Return the (x, y) coordinate for the center point of the cell that contains the specified text.  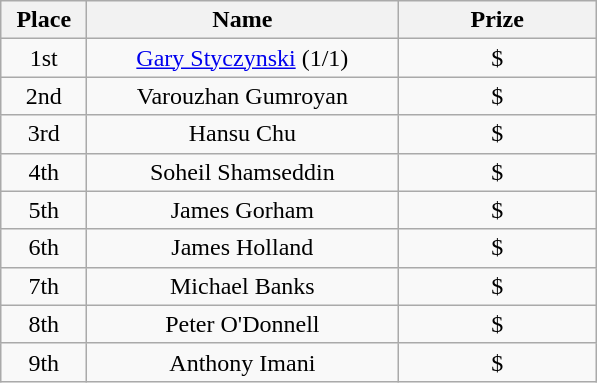
James Holland (242, 248)
Varouzhan Gumroyan (242, 96)
2nd (44, 96)
5th (44, 210)
Peter O'Donnell (242, 324)
Gary Styczynski (1/1) (242, 58)
9th (44, 362)
7th (44, 286)
Name (242, 20)
1st (44, 58)
Anthony Imani (242, 362)
Place (44, 20)
8th (44, 324)
4th (44, 172)
Hansu Chu (242, 134)
Prize (498, 20)
James Gorham (242, 210)
3rd (44, 134)
6th (44, 248)
Soheil Shamseddin (242, 172)
Michael Banks (242, 286)
